For the text-containing cell, return its midpoint in (x, y) coordinate format. 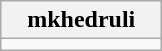
mkhedruli (82, 20)
